Search for the cell housing the specified text and yield its [X, Y] center coordinate. 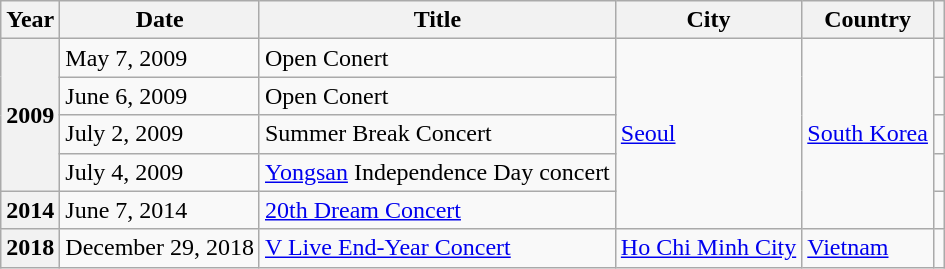
2018 [30, 248]
Seoul [708, 134]
June 6, 2009 [160, 96]
V Live End-Year Concert [437, 248]
Country [868, 20]
July 2, 2009 [160, 134]
South Korea [868, 134]
Vietnam [868, 248]
Title [437, 20]
2014 [30, 210]
July 4, 2009 [160, 172]
Date [160, 20]
City [708, 20]
Yongsan Independence Day concert [437, 172]
June 7, 2014 [160, 210]
December 29, 2018 [160, 248]
Summer Break Concert [437, 134]
20th Dream Concert [437, 210]
Ho Chi Minh City [708, 248]
Year [30, 20]
May 7, 2009 [160, 58]
2009 [30, 115]
